Capture the cell that displays the provided text and extract its [x, y] central coordinate. 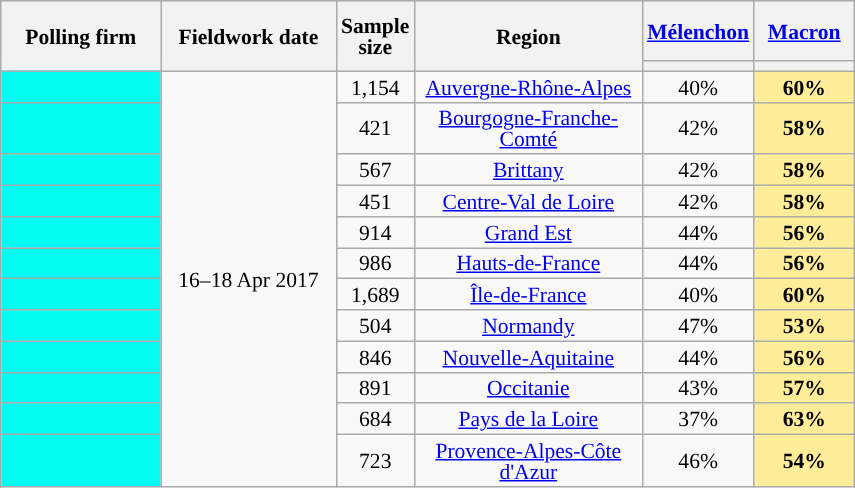
451 [375, 202]
47% [698, 326]
Polling firm [81, 36]
43% [698, 388]
16–18 Apr 2017 [248, 279]
Macron [804, 31]
891 [375, 388]
Occitanie [528, 388]
1,689 [375, 294]
846 [375, 356]
57% [804, 388]
421 [375, 128]
1,154 [375, 86]
37% [698, 420]
Normandy [528, 326]
Pays de la Loire [528, 420]
54% [804, 461]
504 [375, 326]
Hauts-de-France [528, 264]
684 [375, 420]
63% [804, 420]
Grand Est [528, 232]
Île-de-France [528, 294]
Samplesize [375, 36]
914 [375, 232]
Brittany [528, 170]
Provence-Alpes-Côte d'Azur [528, 461]
567 [375, 170]
Mélenchon [698, 31]
Centre-Val de Loire [528, 202]
Bourgogne-Franche-Comté [528, 128]
46% [698, 461]
Fieldwork date [248, 36]
986 [375, 264]
723 [375, 461]
Nouvelle-Aquitaine [528, 356]
53% [804, 326]
Auvergne-Rhône-Alpes [528, 86]
Region [528, 36]
